Locate the cell with the specified text and output its [X, Y] center coordinate. 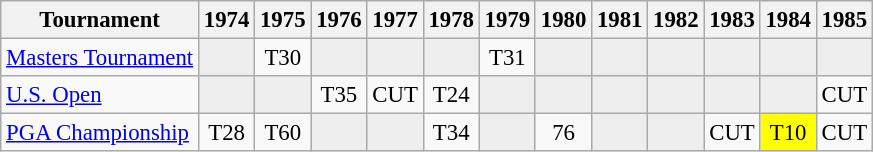
1978 [451, 20]
1979 [507, 20]
1984 [788, 20]
T10 [788, 133]
76 [563, 133]
Masters Tournament [100, 58]
1983 [732, 20]
Tournament [100, 20]
U.S. Open [100, 95]
T24 [451, 95]
1980 [563, 20]
1976 [339, 20]
T34 [451, 133]
1975 [283, 20]
1977 [395, 20]
T31 [507, 58]
1982 [676, 20]
PGA Championship [100, 133]
T60 [283, 133]
T35 [339, 95]
T28 [227, 133]
1974 [227, 20]
T30 [283, 58]
1985 [844, 20]
1981 [620, 20]
